Determine the (x, y) coordinate at the center of the cell enclosing the given text.  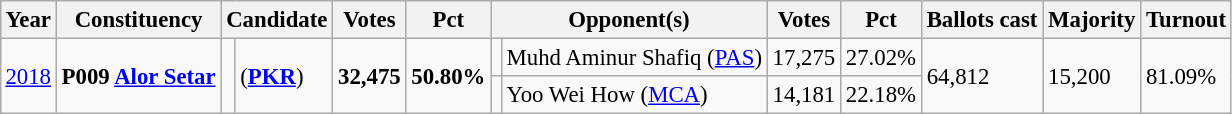
Opponent(s) (630, 20)
Muhd Aminur Shafiq (PAS) (634, 57)
Turnout (1186, 20)
32,475 (370, 76)
15,200 (1092, 76)
(PKR) (284, 76)
Ballots cast (982, 20)
14,181 (804, 95)
Constituency (138, 20)
Yoo Wei How (MCA) (634, 95)
2018 (28, 76)
P009 Alor Setar (138, 76)
Candidate (277, 20)
Majority (1092, 20)
50.80% (448, 76)
64,812 (982, 76)
17,275 (804, 57)
22.18% (882, 95)
Year (28, 20)
81.09% (1186, 76)
27.02% (882, 57)
